For the text-containing cell, return its midpoint in [X, Y] coordinate format. 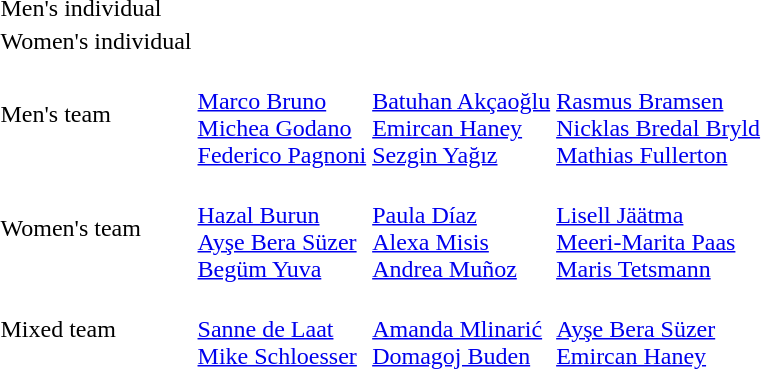
Batuhan AkçaoğluEmircan HaneySezgin Yağız [462, 114]
Paula DíazAlexa MisisAndrea Muñoz [462, 228]
Hazal BurunAyşe Bera SüzerBegüm Yuva [282, 228]
Marco BrunoMichea GodanoFederico Pagnoni [282, 114]
